Output the [x, y] coordinate of the center of the cell containing the given text.  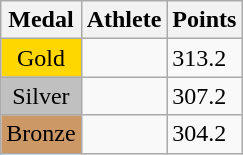
Gold [41, 58]
307.2 [204, 96]
Athlete [124, 20]
304.2 [204, 134]
Points [204, 20]
Bronze [41, 134]
313.2 [204, 58]
Medal [41, 20]
Silver [41, 96]
